Output the (X, Y) coordinate of the center of the cell containing the given text.  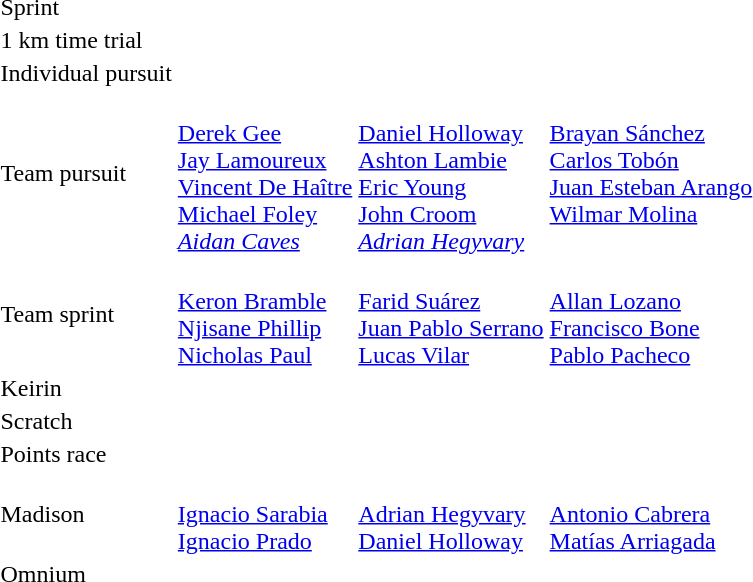
Ignacio SarabiaIgnacio Prado (264, 514)
Farid SuárezJuan Pablo SerranoLucas Vilar (451, 314)
Daniel HollowayAshton LambieEric YoungJohn CroomAdrian Hegyvary (451, 174)
Adrian HegyvaryDaniel Holloway (451, 514)
Keron BrambleNjisane PhillipNicholas Paul (264, 314)
Derek GeeJay LamoureuxVincent De HaîtreMichael FoleyAidan Caves (264, 174)
